For the text-containing cell, return its midpoint in [x, y] coordinate format. 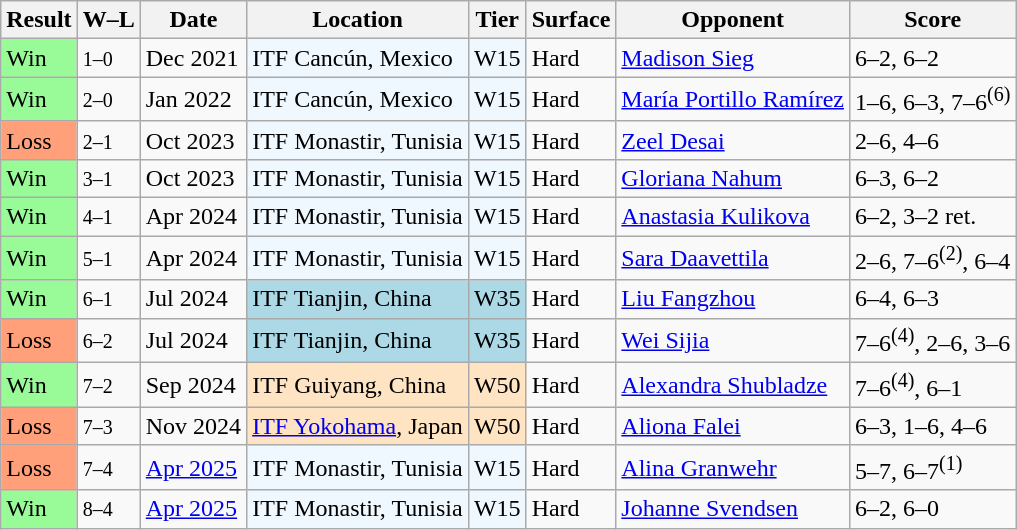
Location [358, 20]
3–1 [108, 178]
Date [193, 20]
6–2, 6–0 [932, 509]
Opponent [733, 20]
6–1 [108, 299]
Wei Sijia [733, 340]
Aliona Falei [733, 426]
6–3, 1–6, 4–6 [932, 426]
Madison Sieg [733, 58]
Tier [497, 20]
Result [39, 20]
Nov 2024 [193, 426]
W–L [108, 20]
María Portillo Ramírez [733, 100]
Liu Fangzhou [733, 299]
2–0 [108, 100]
Alexandra Shubladze [733, 386]
5–1 [108, 258]
Sara Daavettila [733, 258]
4–1 [108, 217]
5–7, 6–7(1) [932, 468]
6–2, 3–2 ret. [932, 217]
Alina Granwehr [733, 468]
Anastasia Kulikova [733, 217]
Zeel Desai [733, 140]
6–3, 6–2 [932, 178]
Sep 2024 [193, 386]
1–6, 6–3, 7–6(6) [932, 100]
7–2 [108, 386]
Jan 2022 [193, 100]
ITF Guiyang, China [358, 386]
Score [932, 20]
Dec 2021 [193, 58]
2–6, 7–6(2), 6–4 [932, 258]
Surface [571, 20]
2–6, 4–6 [932, 140]
ITF Yokohama, Japan [358, 426]
7–6(4), 2–6, 3–6 [932, 340]
6–2 [108, 340]
1–0 [108, 58]
6–4, 6–3 [932, 299]
6–2, 6–2 [932, 58]
8–4 [108, 509]
2–1 [108, 140]
Gloriana Nahum [733, 178]
7–3 [108, 426]
7–4 [108, 468]
Johanne Svendsen [733, 509]
7–6(4), 6–1 [932, 386]
